Search for the cell housing the specified text and yield its (x, y) center coordinate. 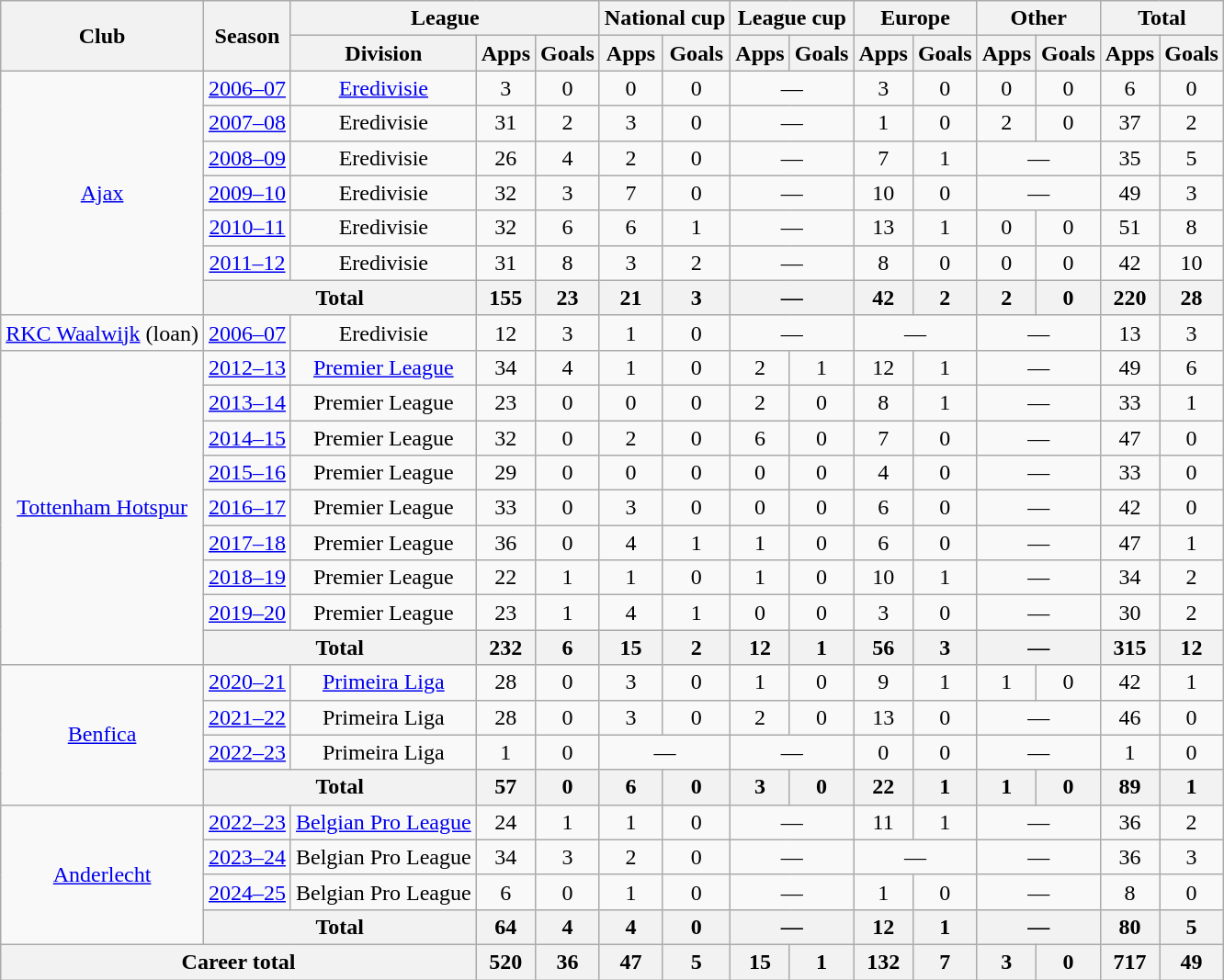
Career total (239, 962)
2013–14 (246, 402)
2023–24 (246, 857)
Season (246, 36)
2024–25 (246, 892)
2018–19 (246, 578)
29 (505, 473)
League cup (792, 18)
232 (505, 648)
132 (883, 962)
9 (883, 682)
30 (1129, 613)
2016–17 (246, 508)
Club (103, 36)
National cup (664, 18)
League (445, 18)
56 (883, 648)
2017–18 (246, 543)
Anderlecht (103, 874)
2012–13 (246, 367)
2008–09 (246, 158)
Benfica (103, 735)
2009–10 (246, 193)
315 (1129, 648)
2019–20 (246, 613)
2011–12 (246, 263)
Ajax (103, 193)
2010–11 (246, 228)
155 (505, 298)
520 (505, 962)
2021–22 (246, 717)
37 (1129, 123)
24 (505, 822)
220 (1129, 298)
717 (1129, 962)
51 (1129, 228)
11 (883, 822)
57 (505, 787)
2014–15 (246, 438)
89 (1129, 787)
80 (1129, 927)
Other (1038, 18)
21 (630, 298)
46 (1129, 717)
26 (505, 158)
2020–21 (246, 682)
64 (505, 927)
35 (1129, 158)
Division (383, 53)
Tottenham Hotspur (103, 507)
2007–08 (246, 123)
2015–16 (246, 473)
RKC Waalwijk (loan) (103, 332)
Europe (915, 18)
